Capture the cell that displays the provided text and extract its (X, Y) central coordinate. 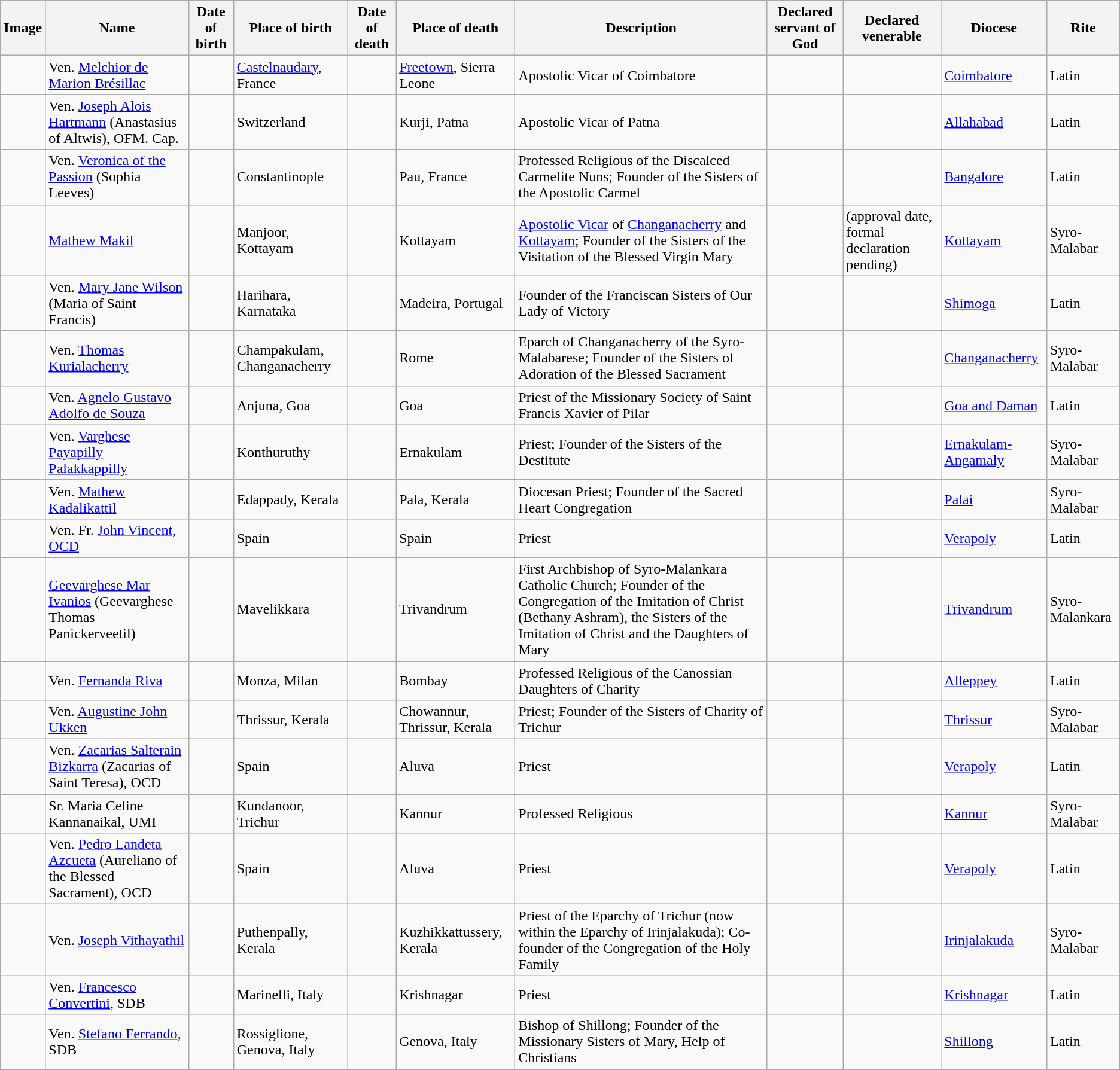
Constantinople (291, 177)
Harihara, Karnataka (291, 303)
Pala, Kerala (456, 499)
Bishop of Shillong; Founder of the Missionary Sisters of Mary, Help of Christians (641, 1042)
Ven. Mary Jane Wilson (Maria of Saint Francis) (117, 303)
Ven. Stefano Ferrando, SDB (117, 1042)
Priest; Founder of the Sisters of the Destitute (641, 452)
Chowannur, Thrissur, Kerala (456, 720)
Ven. Zacarias Salterain Bizkarra (Zacarias of Saint Teresa), OCD (117, 767)
Diocese (994, 28)
Rome (456, 358)
Bangalore (994, 177)
Mavelikkara (291, 609)
Eparch of Changanacherry of the Syro-Malabarese; Founder of the Sisters of Adoration of the Blessed Sacrament (641, 358)
Goa and Daman (994, 406)
Priest; Founder of the Sisters of Charity of Trichur (641, 720)
Kundanoor, Trichur (291, 813)
Thrissur, Kerala (291, 720)
Monza, Milan (291, 681)
Bombay (456, 681)
Ven. Melchior de Marion Brésillac (117, 75)
Ven. Agnelo Gustavo Adolfo de Souza (117, 406)
Founder of the Franciscan Sisters of Our Lady of Victory (641, 303)
Apostolic Vicar of Changanacherry and Kottayam; Founder of the Sisters of the Visitation of the Blessed Virgin Mary (641, 240)
Champakulam, Changanacherry (291, 358)
Puthenpally, Kerala (291, 940)
Professed Religious (641, 813)
Pau, France (456, 177)
Place of death (456, 28)
Apostolic Vicar of Coimbatore (641, 75)
Ven. Francesco Convertini, SDB (117, 995)
Ven. Veronica of the Passion (Sophia Leeves) (117, 177)
Shimoga (994, 303)
Ven. Joseph Alois Hartmann (Anastasius of Altwis), OFM. Cap. (117, 122)
Description (641, 28)
Anjuna, Goa (291, 406)
Castelnaudary, France (291, 75)
Declared venerable (892, 28)
Changanacherry (994, 358)
Ven. Thomas Kurialacherry (117, 358)
Professed Religious of the Canossian Daughters of Charity (641, 681)
Ernakulam (456, 452)
Priest of the Eparchy of Trichur (now within the Eparchy of Irinjalakuda); Co-founder of the Congregation of the Holy Family (641, 940)
Coimbatore (994, 75)
Edappady, Kerala (291, 499)
Kurji, Patna (456, 122)
Irinjalakuda (994, 940)
(approval date, formal declaration pending) (892, 240)
Rite (1083, 28)
Goa (456, 406)
Diocesan Priest; Founder of the Sacred Heart Congregation (641, 499)
Freetown, Sierra Leone (456, 75)
Date of birth (211, 28)
Madeira, Portugal (456, 303)
Declared servant of God (805, 28)
Rossiglione, Genova, Italy (291, 1042)
Date of death (372, 28)
Manjoor, Kottayam (291, 240)
Syro-Malankara (1083, 609)
Palai (994, 499)
Professed Religious of the Discalced Carmelite Nuns; Founder of the Sisters of the Apostolic Carmel (641, 177)
Geevarghese Mar Ivanios (Geevarghese Thomas Panickerveetil) (117, 609)
Sr. Maria Celine Kannanaikal, UMI (117, 813)
Ven. Augustine John Ukken (117, 720)
Ven. Mathew Kadalikattil (117, 499)
Ernakulam-Angamaly (994, 452)
Alleppey (994, 681)
Ven. Varghese Payapilly Palakkappilly (117, 452)
Allahabad (994, 122)
Ven. Fernanda Riva (117, 681)
Konthuruthy (291, 452)
Shillong (994, 1042)
Marinelli, Italy (291, 995)
Name (117, 28)
Ven. Joseph Vithayathil (117, 940)
Place of birth (291, 28)
Mathew Makil (117, 240)
Ven. Pedro Landeta Azcueta (Aureliano of the Blessed Sacrament), OCD (117, 868)
Image (23, 28)
Genova, Italy (456, 1042)
Priest of the Missionary Society of Saint Francis Xavier of Pilar (641, 406)
Apostolic Vicar of Patna (641, 122)
Ven. Fr. John Vincent, OCD (117, 538)
Switzerland (291, 122)
Kuzhikkattussery, Kerala (456, 940)
Thrissur (994, 720)
